Scan for the cell matching the given text and deliver its (x, y) coordinate at center. 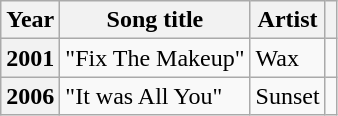
2001 (30, 58)
"It was All You" (155, 96)
Sunset (288, 96)
Wax (288, 58)
"Fix The Makeup" (155, 58)
Year (30, 20)
2006 (30, 96)
Song title (155, 20)
Artist (288, 20)
